Extract the (x, y) coordinate from the center of the cell holding the provided text.  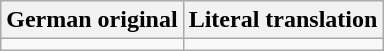
German original (92, 20)
Literal translation (283, 20)
